Output the [x, y] coordinate of the center of the cell containing the given text.  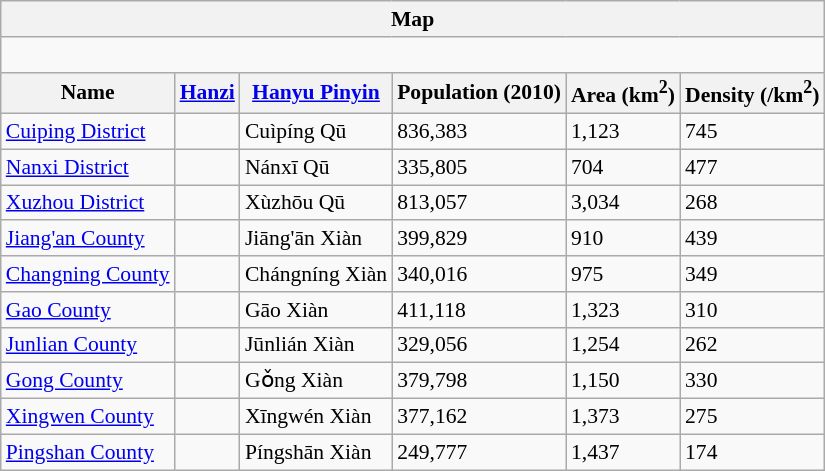
340,016 [479, 274]
Gong County [88, 381]
Nánxī Qū [316, 167]
Area (km2) [623, 92]
411,118 [479, 310]
3,034 [623, 203]
330 [752, 381]
1,123 [623, 132]
Cuiping District [88, 132]
Xùzhōu Qū [316, 203]
310 [752, 310]
Xīngwén Xiàn [316, 417]
975 [623, 274]
Gǒng Xiàn [316, 381]
Jūnlián Xiàn [316, 345]
1,254 [623, 345]
268 [752, 203]
Gāo Xiàn [316, 310]
704 [623, 167]
Gao County [88, 310]
813,057 [479, 203]
439 [752, 239]
836,383 [479, 132]
Name [88, 92]
Hanyu Pinyin [316, 92]
Chángníng Xiàn [316, 274]
Junlian County [88, 345]
Pingshan County [88, 452]
1,150 [623, 381]
1,323 [623, 310]
Jiāng'ān Xiàn [316, 239]
1,373 [623, 417]
Xingwen County [88, 417]
477 [752, 167]
1,437 [623, 452]
Hanzi [208, 92]
249,777 [479, 452]
Map [413, 19]
335,805 [479, 167]
275 [752, 417]
Píngshān Xiàn [316, 452]
Xuzhou District [88, 203]
Population (2010) [479, 92]
349 [752, 274]
745 [752, 132]
Jiang'an County [88, 239]
329,056 [479, 345]
Density (/km2) [752, 92]
174 [752, 452]
Nanxi District [88, 167]
377,162 [479, 417]
262 [752, 345]
399,829 [479, 239]
910 [623, 239]
Cuìpíng Qū [316, 132]
379,798 [479, 381]
Changning County [88, 274]
